Provide the [X, Y] coordinate of the cell's center where the given text is located.  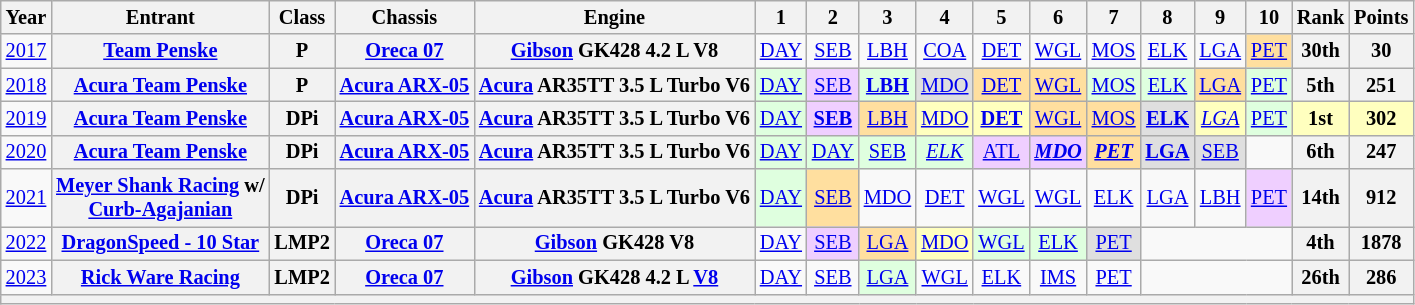
Points [1381, 17]
30 [1381, 51]
Engine [614, 17]
1st [1320, 118]
286 [1381, 277]
2020 [26, 152]
Chassis [404, 17]
5th [1320, 85]
302 [1381, 118]
14th [1320, 198]
912 [1381, 198]
Meyer Shank Racing w/ Curb-Agajanian [160, 198]
COA [944, 51]
2 [833, 17]
247 [1381, 152]
Entrant [160, 17]
Class [302, 17]
10 [1269, 17]
1 [781, 17]
2022 [26, 243]
2018 [26, 85]
6 [1058, 17]
Rick Ware Racing [160, 277]
6th [1320, 152]
26th [1320, 277]
2017 [26, 51]
8 [1168, 17]
4 [944, 17]
4th [1320, 243]
DragonSpeed - 10 Star [160, 243]
30th [1320, 51]
9 [1220, 17]
ATL [1001, 152]
2023 [26, 277]
2021 [26, 198]
2019 [26, 118]
Year [26, 17]
7 [1114, 17]
IMS [1058, 277]
3 [888, 17]
Rank [1320, 17]
5 [1001, 17]
Team Penske [160, 51]
1878 [1381, 243]
251 [1381, 85]
Gibson GK428 V8 [614, 243]
